Output the [x, y] coordinate of the center of the cell containing the given text.  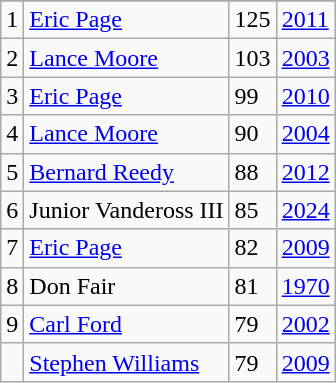
81 [252, 286]
7 [12, 248]
Stephen Williams [126, 362]
103 [252, 58]
Bernard Reedy [126, 172]
2024 [306, 210]
2004 [306, 134]
2010 [306, 96]
1970 [306, 286]
Junior Vandeross III [126, 210]
Carl Ford [126, 324]
1 [12, 20]
85 [252, 210]
99 [252, 96]
2 [12, 58]
Don Fair [126, 286]
9 [12, 324]
90 [252, 134]
5 [12, 172]
2003 [306, 58]
2012 [306, 172]
8 [12, 286]
6 [12, 210]
88 [252, 172]
2002 [306, 324]
82 [252, 248]
3 [12, 96]
4 [12, 134]
125 [252, 20]
2011 [306, 20]
